Extract the [X, Y] coordinate from the center of the cell holding the provided text.  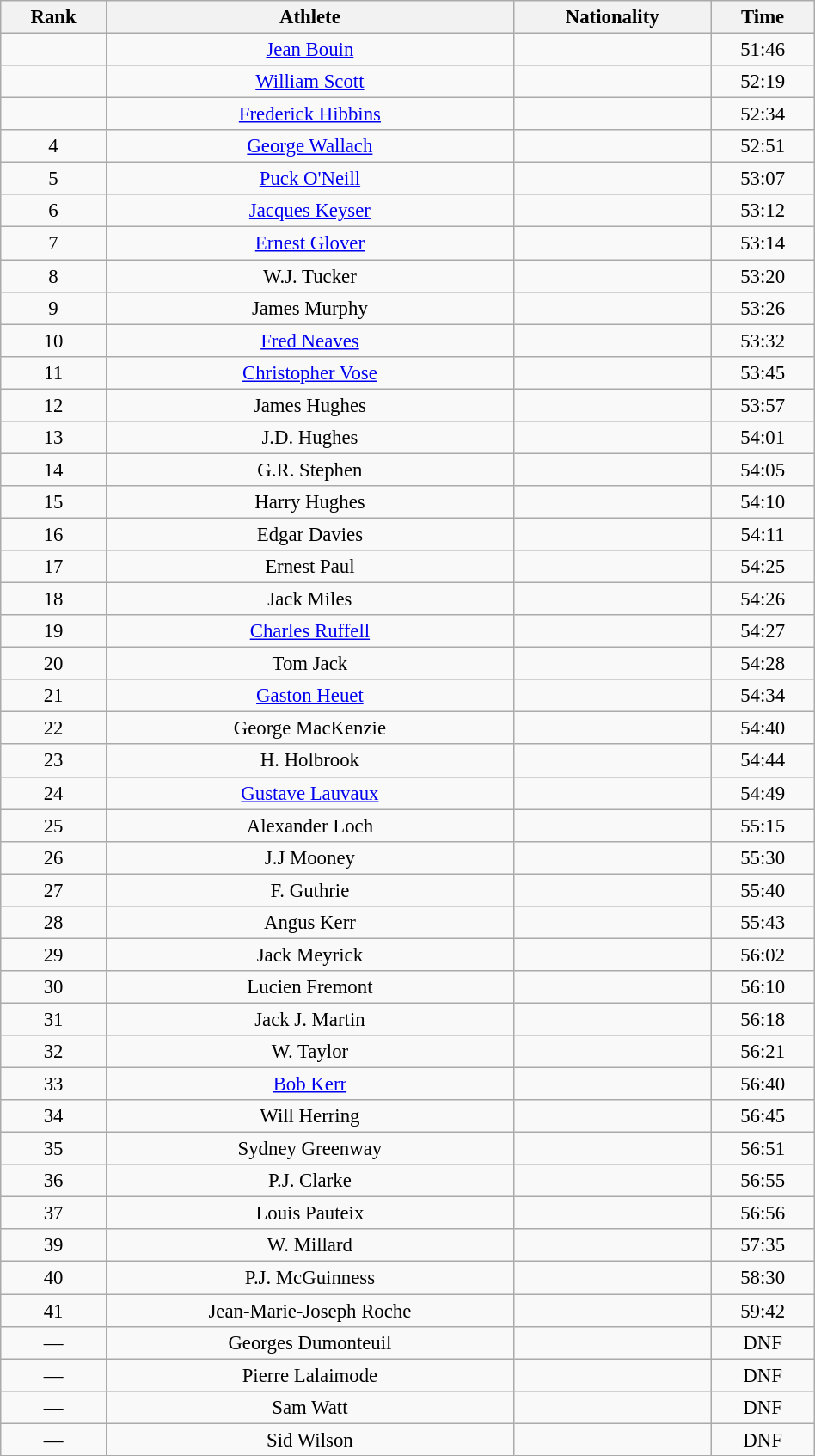
Fred Neaves [309, 341]
28 [53, 923]
Jacques Keyser [309, 211]
56:56 [763, 1213]
54:27 [763, 631]
23 [53, 761]
Angus Kerr [309, 923]
54:28 [763, 664]
56:55 [763, 1181]
35 [53, 1149]
Bob Kerr [309, 1084]
Pierre Lalaimode [309, 1375]
Christopher Vose [309, 372]
George Wallach [309, 146]
Sydney Greenway [309, 1149]
Athlete [309, 17]
Tom Jack [309, 664]
54:49 [763, 793]
Edgar Davies [309, 534]
55:15 [763, 826]
12 [53, 405]
George MacKenzie [309, 728]
56:40 [763, 1084]
37 [53, 1213]
41 [53, 1311]
56:18 [763, 1019]
26 [53, 857]
W. Taylor [309, 1052]
Rank [53, 17]
31 [53, 1019]
33 [53, 1084]
J.J Mooney [309, 857]
Frederick Hibbins [309, 114]
15 [53, 502]
W. Millard [309, 1246]
Jack J. Martin [309, 1019]
P.J. Clarke [309, 1181]
54:10 [763, 502]
25 [53, 826]
56:10 [763, 987]
Will Herring [309, 1116]
18 [53, 599]
27 [53, 890]
J.D. Hughes [309, 438]
30 [53, 987]
Louis Pauteix [309, 1213]
4 [53, 146]
39 [53, 1246]
52:51 [763, 146]
21 [53, 696]
Jean Bouin [309, 50]
55:43 [763, 923]
W.J. Tucker [309, 276]
F. Guthrie [309, 890]
Sid Wilson [309, 1440]
11 [53, 372]
53:45 [763, 372]
Time [763, 17]
34 [53, 1116]
53:20 [763, 276]
P.J. McGuinness [309, 1278]
53:07 [763, 179]
James Hughes [309, 405]
59:42 [763, 1311]
Charles Ruffell [309, 631]
13 [53, 438]
54:26 [763, 599]
Ernest Glover [309, 243]
53:12 [763, 211]
40 [53, 1278]
Alexander Loch [309, 826]
54:40 [763, 728]
52:34 [763, 114]
G.R. Stephen [309, 470]
7 [53, 243]
56:51 [763, 1149]
Harry Hughes [309, 502]
56:45 [763, 1116]
22 [53, 728]
54:25 [763, 567]
52:19 [763, 82]
Lucien Fremont [309, 987]
54:05 [763, 470]
James Murphy [309, 308]
14 [53, 470]
55:40 [763, 890]
Nationality [612, 17]
19 [53, 631]
54:34 [763, 696]
Georges Dumonteuil [309, 1342]
53:32 [763, 341]
8 [53, 276]
Gaston Heuet [309, 696]
54:44 [763, 761]
36 [53, 1181]
29 [53, 955]
53:14 [763, 243]
55:30 [763, 857]
20 [53, 664]
57:35 [763, 1246]
54:11 [763, 534]
5 [53, 179]
51:46 [763, 50]
53:57 [763, 405]
Jack Meyrick [309, 955]
24 [53, 793]
16 [53, 534]
10 [53, 341]
17 [53, 567]
Gustave Lauvaux [309, 793]
H. Holbrook [309, 761]
56:02 [763, 955]
Ernest Paul [309, 567]
32 [53, 1052]
53:26 [763, 308]
William Scott [309, 82]
Puck O'Neill [309, 179]
58:30 [763, 1278]
6 [53, 211]
Jack Miles [309, 599]
9 [53, 308]
54:01 [763, 438]
Jean-Marie-Joseph Roche [309, 1311]
56:21 [763, 1052]
Sam Watt [309, 1407]
